Provide the (x, y) coordinate of the cell's center where the given text is located.  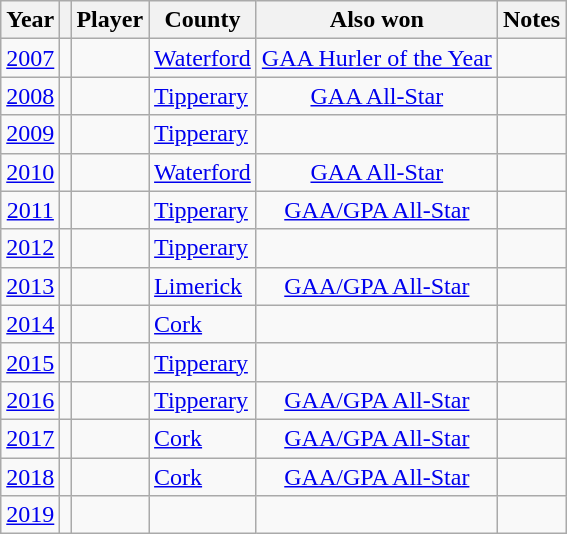
Also won (376, 20)
2014 (30, 324)
2017 (30, 438)
2009 (30, 134)
2010 (30, 172)
GAA Hurler of the Year (376, 58)
2008 (30, 96)
2013 (30, 286)
2019 (30, 515)
2018 (30, 477)
Limerick (203, 286)
2016 (30, 400)
2011 (30, 210)
County (203, 20)
Year (30, 20)
2012 (30, 248)
2007 (30, 58)
Player (110, 20)
Notes (531, 20)
2015 (30, 362)
